Locate the cell with the specified text and output its [X, Y] center coordinate. 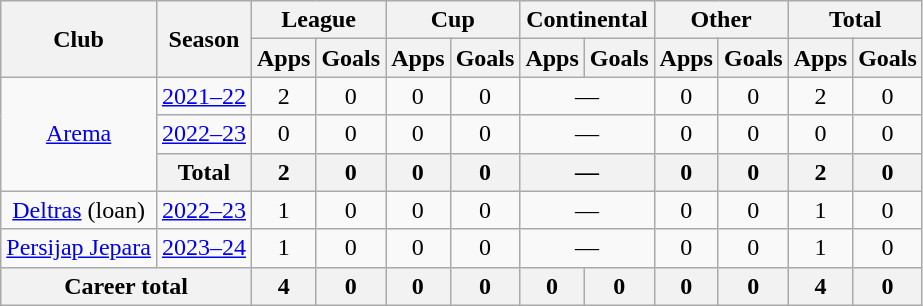
Club [79, 39]
Arema [79, 134]
League [318, 20]
Continental [587, 20]
Persijap Jepara [79, 248]
Cup [453, 20]
Career total [126, 286]
2021–22 [204, 96]
2023–24 [204, 248]
Season [204, 39]
Deltras (loan) [79, 210]
Other [721, 20]
